From the cell containing the given text, extract its center point as (X, Y) coordinate. 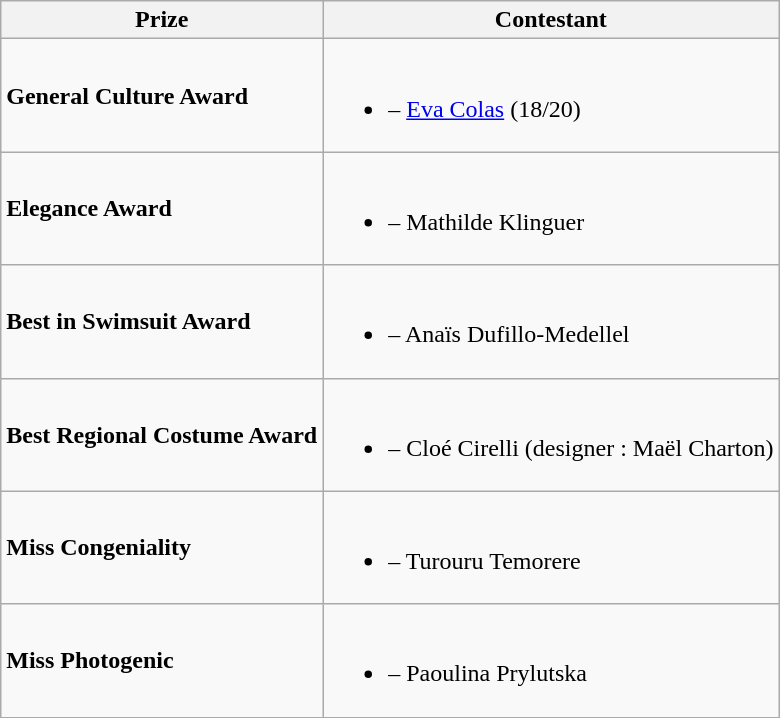
Miss Photogenic (162, 660)
Best Regional Costume Award (162, 434)
– Cloé Cirelli (designer : Maël Charton) (551, 434)
– Turouru Temorere (551, 548)
Elegance Award (162, 208)
Prize (162, 20)
– Anaïs Dufillo-Medellel (551, 322)
– Paoulina Prylutska (551, 660)
Contestant (551, 20)
Miss Congeniality (162, 548)
– Eva Colas (18/20) (551, 96)
General Culture Award (162, 96)
– Mathilde Klinguer (551, 208)
Best in Swimsuit Award (162, 322)
